Determine the [X, Y] coordinate at the center of the cell enclosing the given text.  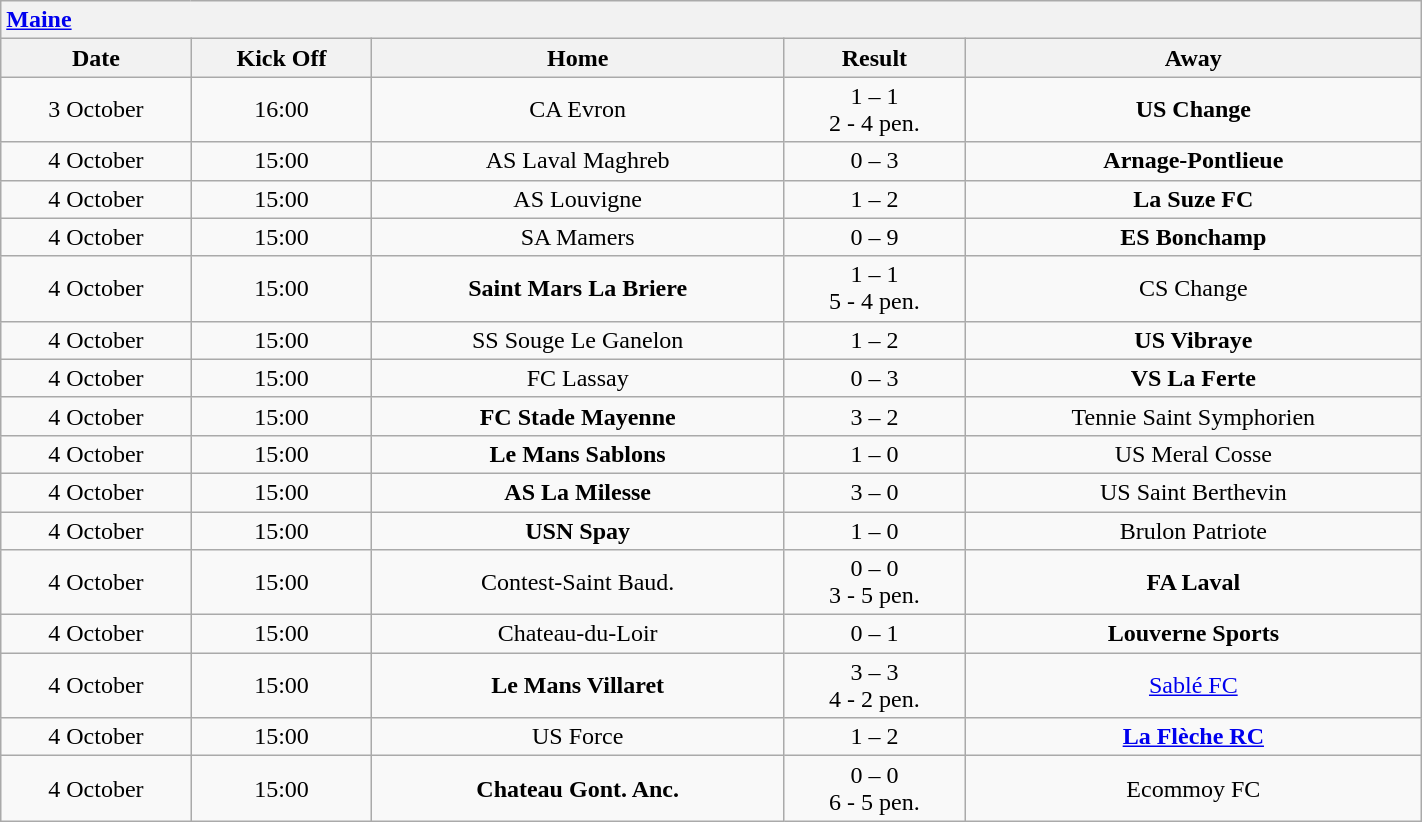
Sablé FC [1193, 686]
La Suze FC [1193, 199]
0 – 1 [874, 634]
Maine [711, 20]
Result [874, 58]
Contest-Saint Baud. [578, 582]
CS Change [1193, 288]
Chateau Gont. Anc. [578, 788]
US Change [1193, 110]
0 – 0 3 - 5 pen. [874, 582]
US Force [578, 737]
3 – 3 4 - 2 pen. [874, 686]
3 October [96, 110]
3 – 0 [874, 492]
Le Mans Sablons [578, 454]
Brulon Patriote [1193, 531]
SA Mamers [578, 237]
AS Laval Maghreb [578, 161]
Chateau-du-Loir [578, 634]
0 – 0 6 - 5 pen. [874, 788]
AS Louvigne [578, 199]
Away [1193, 58]
US Vibraye [1193, 340]
ES Bonchamp [1193, 237]
Home [578, 58]
FA Laval [1193, 582]
Ecommoy FC [1193, 788]
1 – 1 2 - 4 pen. [874, 110]
Le Mans Villaret [578, 686]
Kick Off [282, 58]
SS Souge Le Ganelon [578, 340]
US Meral Cosse [1193, 454]
Louverne Sports [1193, 634]
FC Stade Mayenne [578, 416]
3 – 2 [874, 416]
Arnage-Pontlieue [1193, 161]
Tennie Saint Symphorien [1193, 416]
CA Evron [578, 110]
1 – 1 5 - 4 pen. [874, 288]
US Saint Berthevin [1193, 492]
AS La Milesse [578, 492]
USN Spay [578, 531]
FC Lassay [578, 378]
16:00 [282, 110]
0 – 9 [874, 237]
Date [96, 58]
Saint Mars La Briere [578, 288]
VS La Ferte [1193, 378]
La Flèche RC [1193, 737]
